Return (X, Y) of the center of cell containing provided text 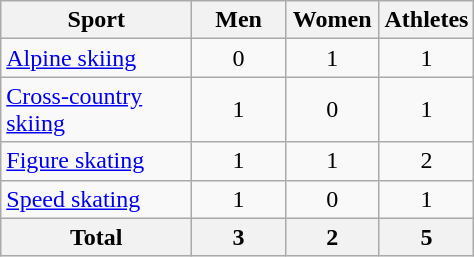
Cross-country skiing (96, 110)
Total (96, 237)
Athletes (426, 20)
Women (332, 20)
5 (426, 237)
Alpine skiing (96, 58)
Men (239, 20)
Speed skating (96, 199)
Figure skating (96, 161)
Sport (96, 20)
3 (239, 237)
